From the cell containing the given text, extract its center point as [x, y] coordinate. 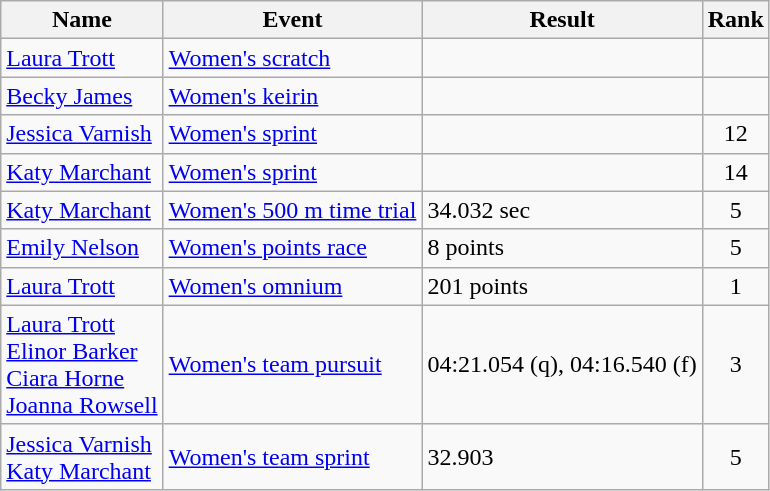
Women's points race [292, 248]
Jessica Varnish [82, 134]
8 points [562, 248]
Women's 500 m time trial [292, 210]
34.032 sec [562, 210]
Rank [736, 20]
Laura TrottElinor BarkerCiara HorneJoanna Rowsell [82, 364]
Name [82, 20]
32.903 [562, 456]
14 [736, 172]
Women's omnium [292, 286]
Becky James [82, 96]
3 [736, 364]
1 [736, 286]
12 [736, 134]
Emily Nelson [82, 248]
Jessica VarnishKaty Marchant [82, 456]
Women's team pursuit [292, 364]
04:21.054 (q), 04:16.540 (f) [562, 364]
Event [292, 20]
Women's scratch [292, 58]
Women's team sprint [292, 456]
201 points [562, 286]
Women's keirin [292, 96]
Result [562, 20]
